Pinpoint the cell where the given text exists, returning its (X, Y) midpoint coordinate. 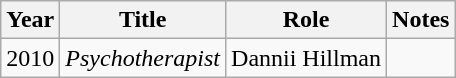
Role (306, 20)
2010 (30, 58)
Dannii Hillman (306, 58)
Psychotherapist (143, 58)
Year (30, 20)
Notes (421, 20)
Title (143, 20)
